Detect which cell encompasses the target text, then output its [x, y] center coordinate. 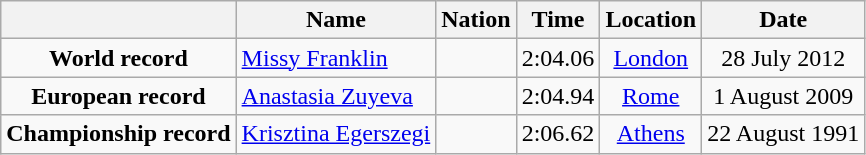
Nation [476, 20]
Rome [651, 96]
Championship record [118, 134]
European record [118, 96]
Name [336, 20]
Date [784, 20]
Missy Franklin [336, 58]
2:04.94 [558, 96]
World record [118, 58]
Location [651, 20]
Krisztina Egerszegi [336, 134]
Anastasia Zuyeva [336, 96]
Athens [651, 134]
2:06.62 [558, 134]
22 August 1991 [784, 134]
2:04.06 [558, 58]
Time [558, 20]
1 August 2009 [784, 96]
London [651, 58]
28 July 2012 [784, 58]
